Search for the cell housing the specified text and yield its [X, Y] center coordinate. 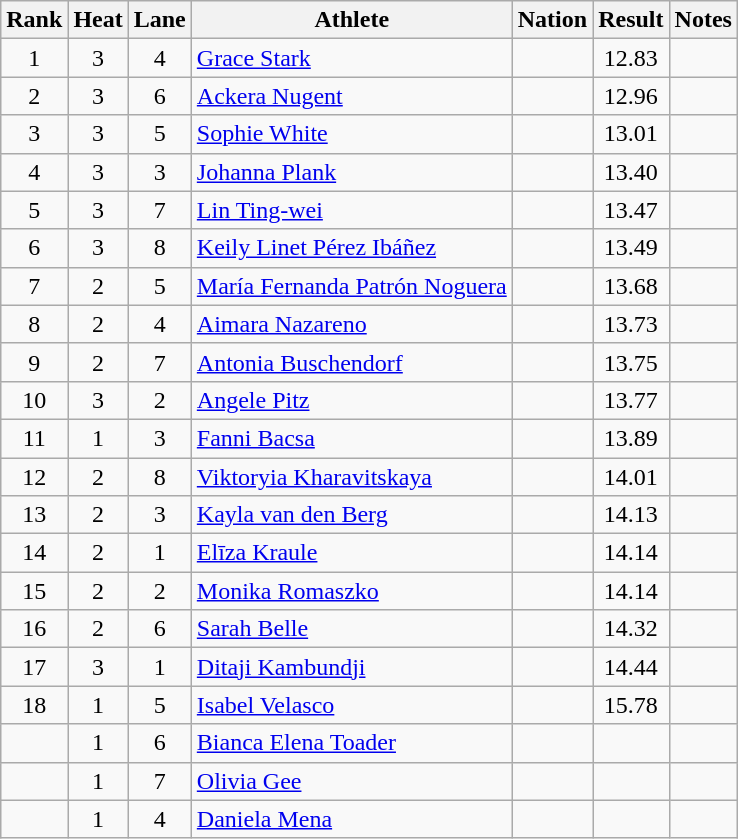
18 [34, 705]
Olivia Gee [352, 781]
11 [34, 438]
Nation [552, 20]
14.32 [631, 629]
Result [631, 20]
Monika Romaszko [352, 591]
14 [34, 553]
Sophie White [352, 134]
15.78 [631, 705]
13 [34, 515]
13.01 [631, 134]
Aimara Nazareno [352, 324]
Fanni Bacsa [352, 438]
12.83 [631, 58]
Grace Stark [352, 58]
Angele Pitz [352, 400]
14.01 [631, 477]
14.13 [631, 515]
María Fernanda Patrón Noguera [352, 286]
Rank [34, 20]
10 [34, 400]
Sarah Belle [352, 629]
14.44 [631, 667]
Keily Linet Pérez Ibáñez [352, 248]
Notes [703, 20]
13.75 [631, 362]
13.47 [631, 210]
Lane [160, 20]
15 [34, 591]
Isabel Velasco [352, 705]
Johanna Plank [352, 172]
13.89 [631, 438]
17 [34, 667]
Elīza Kraule [352, 553]
Daniela Mena [352, 819]
13.68 [631, 286]
12 [34, 477]
Ackera Nugent [352, 96]
Ditaji Kambundji [352, 667]
13.73 [631, 324]
Heat [98, 20]
13.77 [631, 400]
Lin Ting-wei [352, 210]
Bianca Elena Toader [352, 743]
13.40 [631, 172]
13.49 [631, 248]
Athlete [352, 20]
Kayla van den Berg [352, 515]
12.96 [631, 96]
16 [34, 629]
9 [34, 362]
Antonia Buschendorf [352, 362]
Viktoryia Kharavitskaya [352, 477]
